Extract the [x, y] coordinate from the center of the cell holding the provided text.  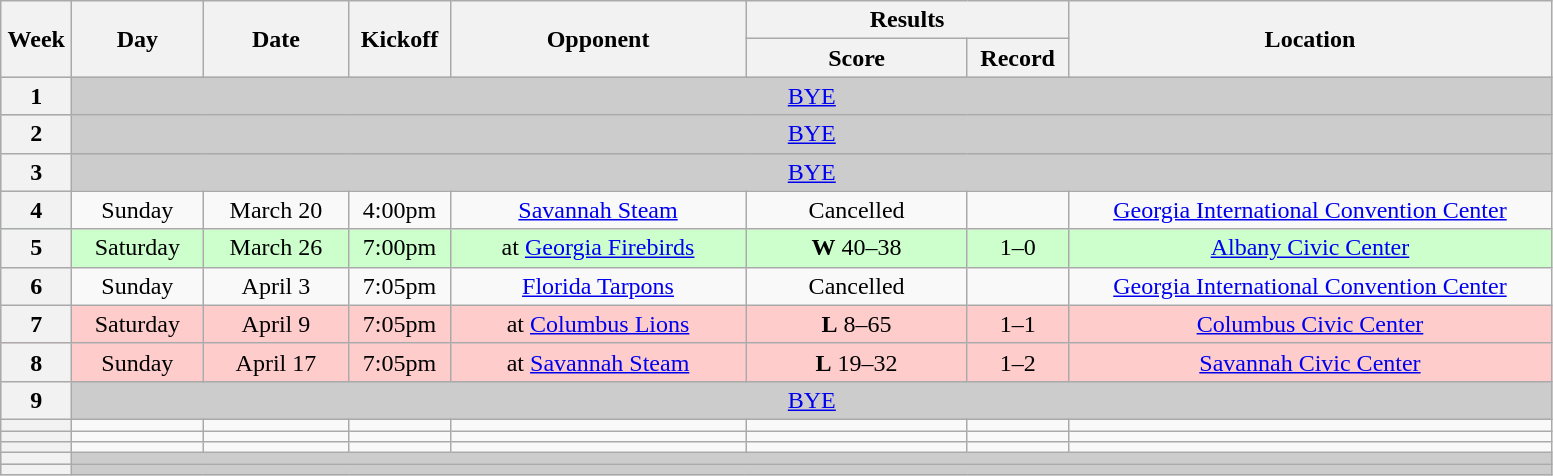
at Savannah Steam [598, 362]
6 [36, 286]
1–2 [1018, 362]
Results [907, 20]
2 [36, 134]
at Columbus Lions [598, 324]
March 20 [276, 210]
1 [36, 96]
8 [36, 362]
Week [36, 39]
Record [1018, 58]
7 [36, 324]
April 17 [276, 362]
4:00pm [400, 210]
Date [276, 39]
Score [856, 58]
1–0 [1018, 248]
Location [1310, 39]
Columbus Civic Center [1310, 324]
W 40–38 [856, 248]
Albany Civic Center [1310, 248]
Opponent [598, 39]
April 9 [276, 324]
April 3 [276, 286]
7:00pm [400, 248]
1–1 [1018, 324]
Florida Tarpons [598, 286]
9 [36, 400]
5 [36, 248]
L 19–32 [856, 362]
Day [138, 39]
Savannah Civic Center [1310, 362]
at Georgia Firebirds [598, 248]
L 8–65 [856, 324]
Kickoff [400, 39]
March 26 [276, 248]
3 [36, 172]
Savannah Steam [598, 210]
4 [36, 210]
